Find where the given text appears and provide that cell's center as [X, Y] coordinate. 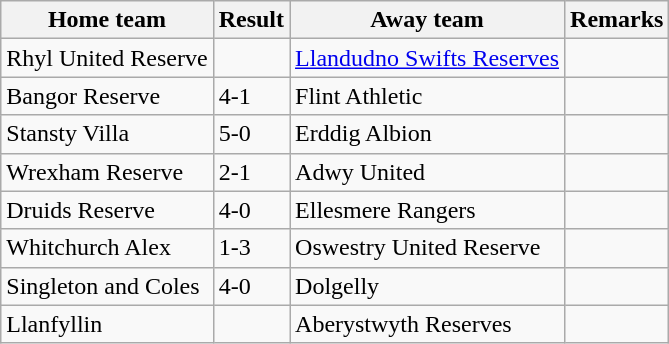
Llandudno Swifts Reserves [428, 58]
Wrexham Reserve [107, 172]
Druids Reserve [107, 210]
Singleton and Coles [107, 286]
Whitchurch Alex [107, 248]
Erddig Albion [428, 134]
1-3 [251, 248]
Away team [428, 20]
Flint Athletic [428, 96]
Bangor Reserve [107, 96]
Stansty Villa [107, 134]
5-0 [251, 134]
Aberystwyth Reserves [428, 324]
Result [251, 20]
Oswestry United Reserve [428, 248]
Remarks [617, 20]
Adwy United [428, 172]
4-1 [251, 96]
2-1 [251, 172]
Llanfyllin [107, 324]
Dolgelly [428, 286]
Rhyl United Reserve [107, 58]
Home team [107, 20]
Ellesmere Rangers [428, 210]
